Search for the cell housing the specified text and yield its [X, Y] center coordinate. 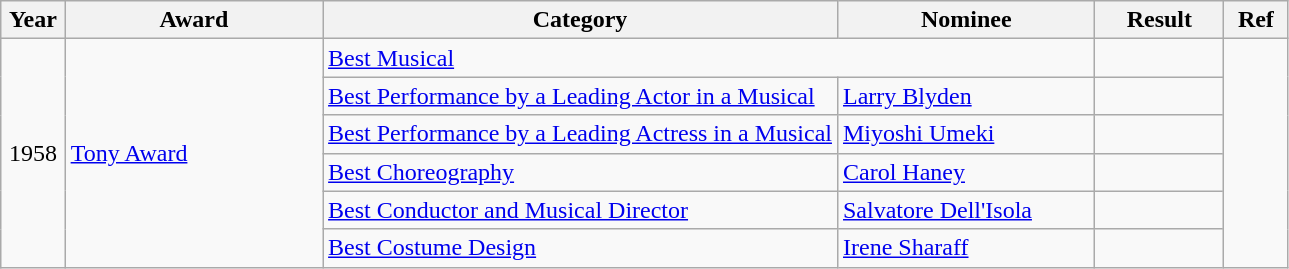
Carol Haney [966, 172]
Best Musical [709, 58]
Miyoshi Umeki [966, 134]
Award [194, 20]
1958 [33, 153]
Best Performance by a Leading Actor in a Musical [580, 96]
Best Performance by a Leading Actress in a Musical [580, 134]
Year [33, 20]
Salvatore Dell'Isola [966, 210]
Best Costume Design [580, 248]
Result [1160, 20]
Nominee [966, 20]
Best Choreography [580, 172]
Irene Sharaff [966, 248]
Category [580, 20]
Tony Award [194, 153]
Best Conductor and Musical Director [580, 210]
Larry Blyden [966, 96]
Ref [1256, 20]
